Find where the given text appears and provide that cell's center as (X, Y) coordinate. 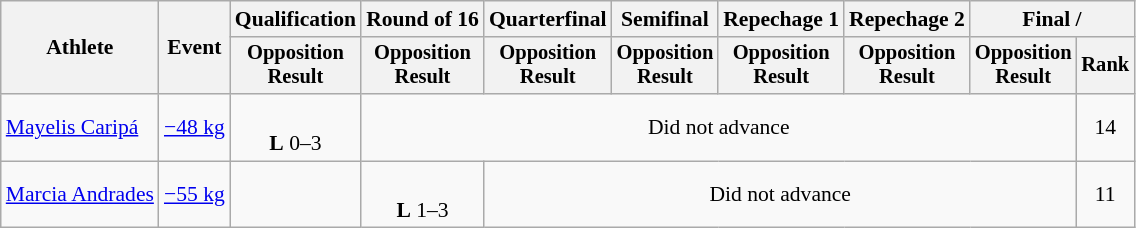
Event (194, 48)
14 (1105, 128)
Athlete (80, 48)
Repechage 1 (781, 19)
11 (1105, 194)
L 1–3 (422, 194)
Round of 16 (422, 19)
Qualification (296, 19)
Semifinal (666, 19)
Final / (1052, 19)
Marcia Andrades (80, 194)
Repechage 2 (907, 19)
Quarterfinal (548, 19)
Rank (1105, 66)
L 0–3 (296, 128)
−55 kg (194, 194)
−48 kg (194, 128)
Mayelis Caripá (80, 128)
